From the cell containing the given text, extract its center point as (x, y) coordinate. 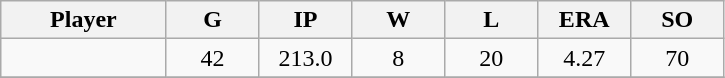
IP (306, 20)
4.27 (584, 58)
70 (678, 58)
42 (212, 58)
8 (398, 58)
20 (492, 58)
G (212, 20)
W (398, 20)
SO (678, 20)
L (492, 20)
213.0 (306, 58)
ERA (584, 20)
Player (84, 20)
